From the cell containing the given text, extract its center point as (x, y) coordinate. 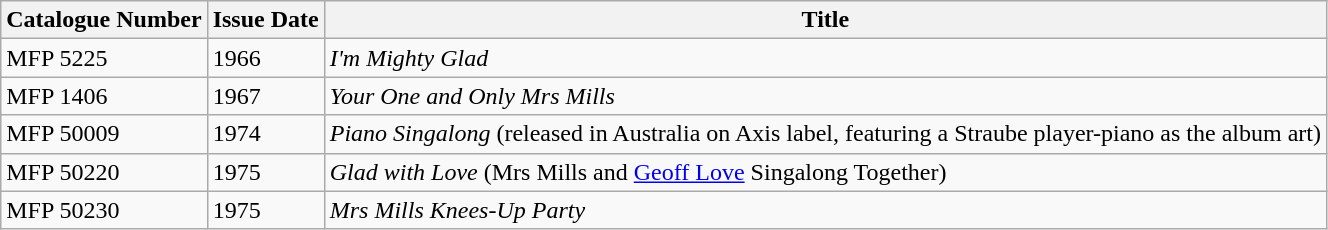
1967 (266, 96)
MFP 5225 (104, 58)
1966 (266, 58)
MFP 1406 (104, 96)
Catalogue Number (104, 20)
I'm Mighty Glad (825, 58)
Piano Singalong (released in Australia on Axis label, featuring a Straube player-piano as the album art) (825, 134)
Glad with Love (Mrs Mills and Geoff Love Singalong Together) (825, 172)
1974 (266, 134)
MFP 50009 (104, 134)
Issue Date (266, 20)
MFP 50230 (104, 210)
Your One and Only Mrs Mills (825, 96)
MFP 50220 (104, 172)
Title (825, 20)
Mrs Mills Knees-Up Party (825, 210)
